Identify which cell holds the provided text, then report its (x, y) central coordinate. 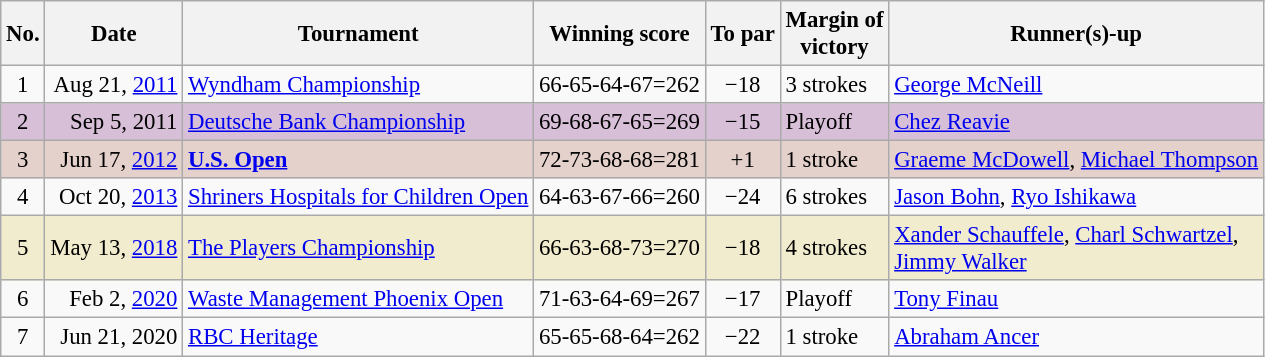
5 (23, 248)
2 (23, 122)
Abraham Ancer (1076, 337)
6 strokes (834, 197)
Chez Reavie (1076, 122)
George McNeill (1076, 85)
Jun 17, 2012 (114, 160)
−15 (742, 122)
Feb 2, 2020 (114, 299)
+1 (742, 160)
RBC Heritage (358, 337)
Wyndham Championship (358, 85)
Xander Schauffele, Charl Schwartzel, Jimmy Walker (1076, 248)
U.S. Open (358, 160)
Aug 21, 2011 (114, 85)
72-73-68-68=281 (620, 160)
−22 (742, 337)
65-65-68-64=262 (620, 337)
−24 (742, 197)
Margin ofvictory (834, 34)
−17 (742, 299)
3 strokes (834, 85)
66-63-68-73=270 (620, 248)
Shriners Hospitals for Children Open (358, 197)
Jun 21, 2020 (114, 337)
Winning score (620, 34)
Tournament (358, 34)
1 (23, 85)
Graeme McDowell, Michael Thompson (1076, 160)
The Players Championship (358, 248)
To par (742, 34)
Deutsche Bank Championship (358, 122)
Waste Management Phoenix Open (358, 299)
Oct 20, 2013 (114, 197)
Jason Bohn, Ryo Ishikawa (1076, 197)
7 (23, 337)
Sep 5, 2011 (114, 122)
69-68-67-65=269 (620, 122)
64-63-67-66=260 (620, 197)
4 strokes (834, 248)
Runner(s)-up (1076, 34)
No. (23, 34)
4 (23, 197)
66-65-64-67=262 (620, 85)
Date (114, 34)
Tony Finau (1076, 299)
6 (23, 299)
71-63-64-69=267 (620, 299)
3 (23, 160)
May 13, 2018 (114, 248)
